Find where the given text appears and provide that cell's center as [x, y] coordinate. 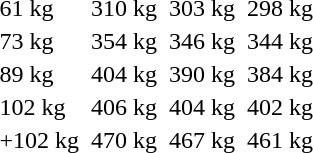
406 kg [124, 107]
354 kg [124, 41]
390 kg [202, 74]
346 kg [202, 41]
